Find where the given text appears and provide that cell's center as [x, y] coordinate. 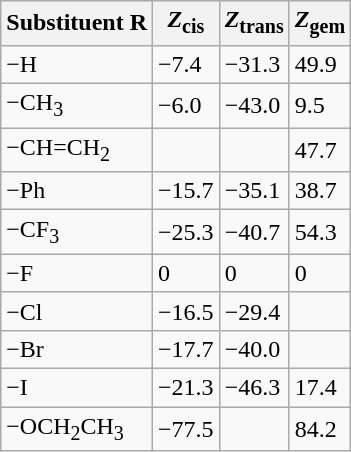
−OCH2CH3 [77, 428]
−31.3 [254, 64]
−F [77, 273]
−H [77, 64]
−16.5 [186, 311]
17.4 [320, 387]
−7.4 [186, 64]
47.7 [320, 150]
9.5 [320, 105]
−46.3 [254, 387]
−21.3 [186, 387]
Substituent R [77, 23]
84.2 [320, 428]
−6.0 [186, 105]
−25.3 [186, 232]
−77.5 [186, 428]
−CH=CH2 [77, 150]
−35.1 [254, 191]
−I [77, 387]
−CH3 [77, 105]
49.9 [320, 64]
Zgem [320, 23]
−Cl [77, 311]
−29.4 [254, 311]
−40.0 [254, 349]
−43.0 [254, 105]
−15.7 [186, 191]
Zcis [186, 23]
−Ph [77, 191]
54.3 [320, 232]
−17.7 [186, 349]
Ztrans [254, 23]
−CF3 [77, 232]
−40.7 [254, 232]
38.7 [320, 191]
−Br [77, 349]
